Locate the cell with the specified text and output its (X, Y) center coordinate. 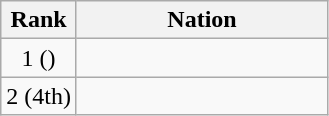
Nation (202, 20)
Rank (39, 20)
1 () (39, 58)
2 (4th) (39, 96)
